Find where the given text appears and provide that cell's center as [X, Y] coordinate. 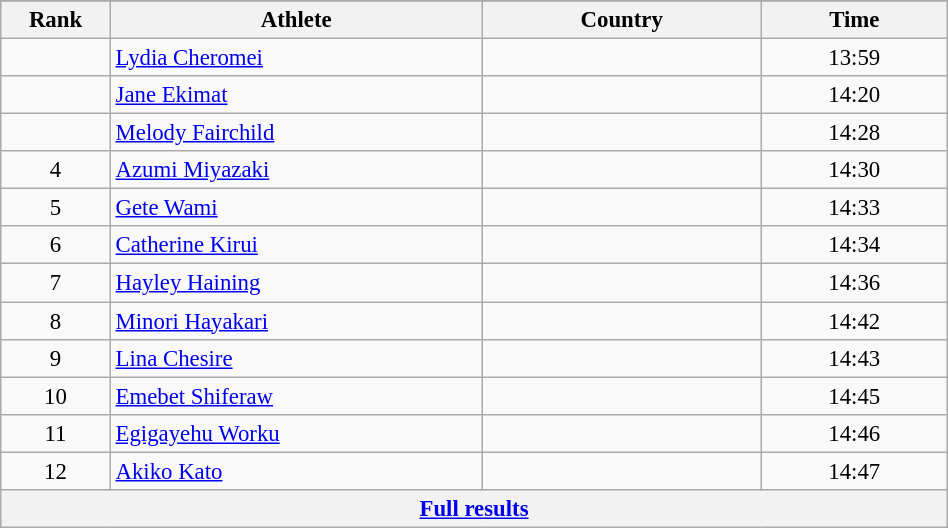
9 [56, 358]
14:30 [854, 170]
14:28 [854, 133]
Athlete [296, 20]
Egigayehu Worku [296, 433]
Gete Wami [296, 208]
Catherine Kirui [296, 245]
Rank [56, 20]
14:46 [854, 433]
4 [56, 170]
14:20 [854, 95]
14:36 [854, 283]
Lydia Cheromei [296, 58]
Lina Chesire [296, 358]
Emebet Shiferaw [296, 396]
Minori Hayakari [296, 321]
7 [56, 283]
Jane Ekimat [296, 95]
Time [854, 20]
5 [56, 208]
12 [56, 471]
6 [56, 245]
Full results [474, 509]
14:43 [854, 358]
14:34 [854, 245]
8 [56, 321]
Melody Fairchild [296, 133]
Akiko Kato [296, 471]
Hayley Haining [296, 283]
14:45 [854, 396]
Country [622, 20]
14:42 [854, 321]
13:59 [854, 58]
11 [56, 433]
Azumi Miyazaki [296, 170]
14:33 [854, 208]
10 [56, 396]
14:47 [854, 471]
